Provide the (X, Y) coordinate of the cell's center where the given text is located.  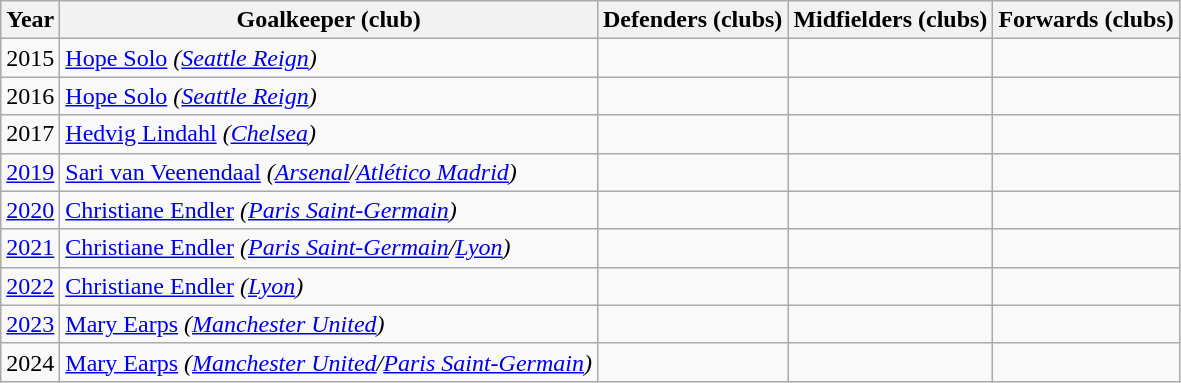
Christiane Endler (Paris Saint-Germain) (329, 210)
Forwards (clubs) (1086, 20)
Mary Earps (Manchester United/Paris Saint-Germain) (329, 362)
Hedvig Lindahl (Chelsea) (329, 134)
2023 (30, 324)
Goalkeeper (club) (329, 20)
Mary Earps (Manchester United) (329, 324)
Sari van Veenendaal (Arsenal/Atlético Madrid) (329, 172)
2024 (30, 362)
2015 (30, 58)
Year (30, 20)
2022 (30, 286)
2017 (30, 134)
Christiane Endler (Paris Saint-Germain/Lyon) (329, 248)
Christiane Endler (Lyon) (329, 286)
2016 (30, 96)
2019 (30, 172)
2021 (30, 248)
Midfielders (clubs) (890, 20)
2020 (30, 210)
Defenders (clubs) (692, 20)
